Provide the (X, Y) coordinate of the cell's center where the given text is located.  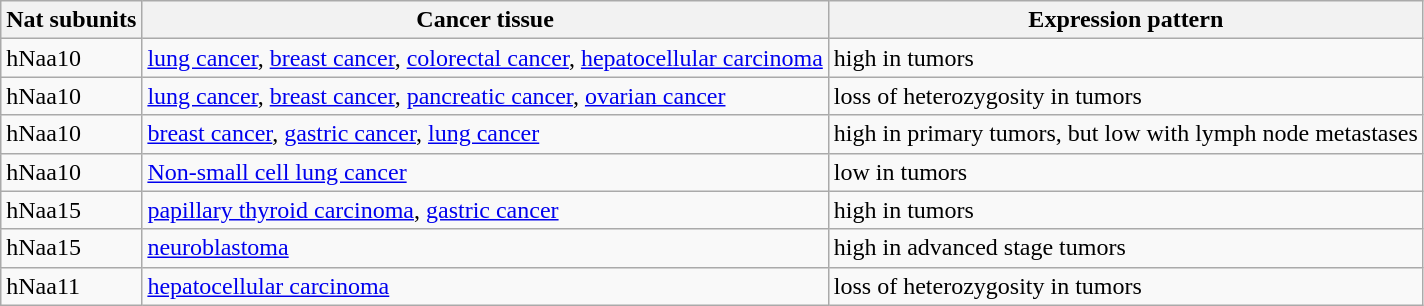
low in tumors (1126, 172)
hepatocellular carcinoma (485, 286)
Nat subunits (72, 20)
Cancer tissue (485, 20)
hNaa11 (72, 286)
Expression pattern (1126, 20)
neuroblastoma (485, 248)
breast cancer, gastric cancer, lung cancer (485, 134)
high in primary tumors, but low with lymph node metastases (1126, 134)
lung cancer, breast cancer, pancreatic cancer, ovarian cancer (485, 96)
lung cancer, breast cancer, colorectal cancer, hepatocellular carcinoma (485, 58)
papillary thyroid carcinoma, gastric cancer (485, 210)
Non-small cell lung cancer (485, 172)
high in advanced stage tumors (1126, 248)
